Pinpoint the cell where the given text exists, returning its [x, y] midpoint coordinate. 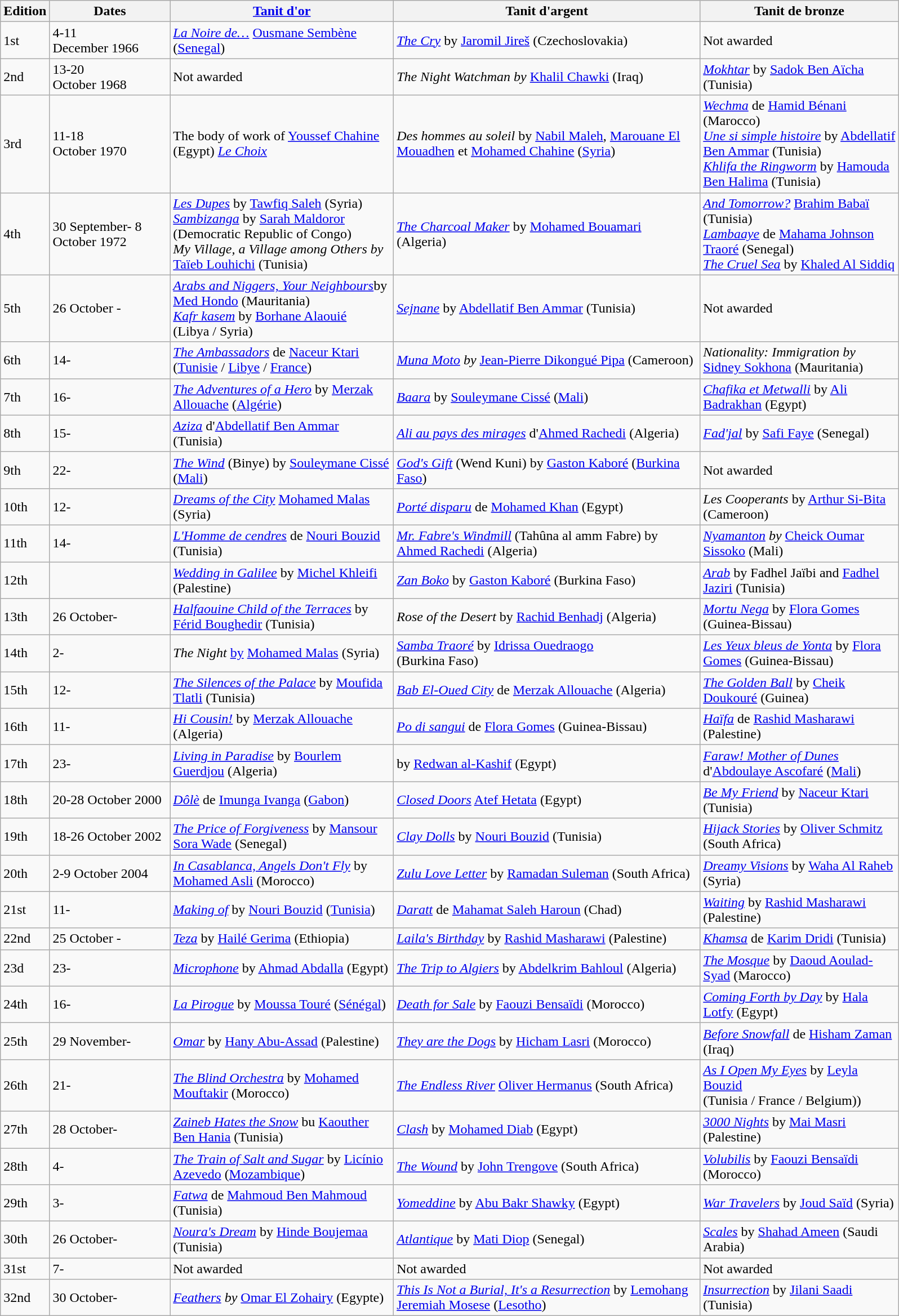
22nd [25, 939]
Zaineb Hates the Snow bu Kaouther Ben Hania (Tunisia) [282, 1130]
The Adventures of a Hero by Merzak Allouache (Algérie) [282, 396]
Samba Traoré by Idrissa Ouedraogo(Burkina Faso) [547, 653]
11th [25, 543]
20-28 October 2000 [110, 800]
7- [110, 1269]
Waiting by Rashid Masharawi (Palestine) [799, 910]
War Travelers by Joud Saïd (Syria) [799, 1203]
Living in Paradise by Bourlem Guerdjou (Algeria) [282, 764]
Before Snowfall de Hisham Zaman (Iraq) [799, 1041]
32nd [25, 1297]
And Tomorrow? Brahim Babaï (Tunisia)Lambaaye de Mahama Johnson Traoré (Senegal)The Cruel Sea by Khaled Al Siddiq [799, 234]
The Silences of the Palace by Moufida Tlatli (Tunisia) [282, 690]
Clay Dolls by Nouri Bouzid (Tunisia) [547, 837]
25 October - [110, 939]
The Ambassadors de Naceur Ktari (Tunisie / Libye / France) [282, 360]
24th [25, 1005]
18th [25, 800]
Hi Cousin! by Merzak Allouache (Algeria) [282, 726]
3rd [25, 144]
2nd [25, 77]
17th [25, 764]
Halfaouine Child of the Terraces by Férid Boughedir (Tunisia) [282, 617]
Dates [110, 11]
Be My Friend by Naceur Ktari (Tunisia) [799, 800]
Sejnane by Abdellatif Ben Ammar (Tunisia) [547, 309]
Closed Doors Atef Hetata (Egypt) [547, 800]
3- [110, 1203]
2- [110, 653]
28 October- [110, 1130]
30 September- 8 October 1972 [110, 234]
The Price of Forgiveness by Mansour Sora Wade (Senegal) [282, 837]
Mortu Nega by Flora Gomes (Guinea-Bissau) [799, 617]
Dreams of the City Mohamed Malas (Syria) [282, 507]
15- [110, 434]
The Cry by Jaromil Jireš (Czechoslovakia) [547, 41]
15th [25, 690]
21st [25, 910]
Porté disparu de Mohamed Khan (Egypt) [547, 507]
Yomeddine by Abu Bakr Shawky (Egypt) [547, 1203]
3000 Nights by Mai Masri (Palestine) [799, 1130]
4th [25, 234]
25th [25, 1041]
Daratt de Mahamat Saleh Haroun (Chad) [547, 910]
The Mosque by Daoud Aoulad-Syad (Marocco) [799, 967]
Dreamy Visions by Waha Al Raheb (Syria) [799, 873]
16th [25, 726]
The Trip to Algiers by Abdelkrim Bahloul (Algeria) [547, 967]
Tanit d'or [282, 11]
Khamsa de Karim Dridi (Tunisia) [799, 939]
Volubilis by Faouzi Bensaïdi (Morocco) [799, 1166]
Fatwa de Mahmoud Ben Mahmoud (Tunisia) [282, 1203]
Making of by Nouri Bouzid (Tunisia) [282, 910]
Faraw! Mother of Dunes d'Abdoulaye Ascofaré (Mali) [799, 764]
The body of work of Youssef Chahine (Egypt) Le Choix [282, 144]
Death for Sale by Faouzi Bensaïdi (Morocco) [547, 1005]
Noura's Dream by Hinde Boujemaa (Tunisia) [282, 1240]
26th [25, 1085]
Nyamanton by Cheick Oumar Sissoko (Mali) [799, 543]
The Endless River Oliver Hermanus (South Africa) [547, 1085]
Rose of the Desert by Rachid Benhadj (Algeria) [547, 617]
The Wind (Binye) by Souleymane Cissé (Mali) [282, 470]
Atlantique by Mati Diop (Senegal) [547, 1240]
Tanit d'argent [547, 11]
8th [25, 434]
Wechma de Hamid Bénani (Marocco)Une si simple histoire by Abdellatif Ben Ammar (Tunisia)Khlifa the Ringworm by Hamouda Ben Halima (Tunisia) [799, 144]
The Golden Ball by Cheik Doukouré (Guinea) [799, 690]
Nationality: Immigration by Sidney Sokhona (Mauritania) [799, 360]
Clash by Mohamed Diab (Egypt) [547, 1130]
30th [25, 1240]
The Blind Orchestra by Mohamed Mouftakir (Morocco) [282, 1085]
27th [25, 1130]
13th [25, 617]
Wedding in Galilee by Michel Khleifi (Palestine) [282, 580]
The Night by Mohamed Malas (Syria) [282, 653]
The Train of Salt and Sugar by Licínio Azevedo (Mozambique) [282, 1166]
L'Homme de cendres de Nouri Bouzid (Tunisia) [282, 543]
Edition [25, 11]
1st [25, 41]
Dôlè de Imunga Ivanga (Gabon) [282, 800]
Les Cooperants by Arthur Si-Bita (Cameroon) [799, 507]
Muna Moto by Jean-Pierre Dikongué Pipa (Cameroon) [547, 360]
6th [25, 360]
Zulu Love Letter by Ramadan Suleman (South Africa) [547, 873]
The Charcoal Maker by Mohamed Bouamari(Algeria) [547, 234]
This Is Not a Burial, It's a Resurrection by Lemohang Jeremiah Mosese (Lesotho) [547, 1297]
20th [25, 873]
Coming Forth by Day by Hala Lotfy (Egypt) [799, 1005]
As I Open My Eyes by Leyla Bouzid(Tunisia / France / Belgium)) [799, 1085]
by Redwan al-Kashif (Egypt) [547, 764]
Microphone by Ahmad Abdalla (Egypt) [282, 967]
Po di sangui de Flora Gomes (Guinea-Bissau) [547, 726]
Bab El-Oued City de Merzak Allouache (Algeria) [547, 690]
7th [25, 396]
God's Gift (Wend Kuni) by Gaston Kaboré (Burkina Faso) [547, 470]
18-26 October 2002 [110, 837]
Chafika et Metwalli by Ali Badrakhan (Egypt) [799, 396]
5th [25, 309]
Insurrection by Jilani Saadi (Tunisia) [799, 1297]
30 October- [110, 1297]
11-18October 1970 [110, 144]
10th [25, 507]
4- [110, 1166]
Omar by Hany Abu-Assad (Palestine) [282, 1041]
12th [25, 580]
19th [25, 837]
4-11December 1966 [110, 41]
Mokhtar by Sadok Ben Aïcha(Tunisia) [799, 77]
Fad'jal by Safi Faye (Senegal) [799, 434]
Zan Boko by Gaston Kaboré (Burkina Faso) [547, 580]
Feathers by Omar El Zohairy (Egypte) [282, 1297]
Mr. Fabre's Windmill (Tahûna al amm Fabre) by Ahmed Rachedi (Algeria) [547, 543]
Baara by Souleymane Cissé (Mali) [547, 396]
29th [25, 1203]
23d [25, 967]
Scales by Shahad Ameen (Saudi Arabia) [799, 1240]
21- [110, 1085]
29 November- [110, 1041]
The Night Watchman by Khalil Chawki (Iraq) [547, 77]
Haïfa de Rashid Masharawi(Palestine) [799, 726]
They are the Dogs by Hicham Lasri (Morocco) [547, 1041]
22- [110, 470]
La Noire de… Ousmane Sembène(Senegal) [282, 41]
The Wound by John Trengove (South Africa) [547, 1166]
9th [25, 470]
Arab by Fadhel Jaïbi and Fadhel Jaziri (Tunisia) [799, 580]
Arabs and Niggers, Your Neighboursby Med Hondo (Mauritania)Kafr kasem by Borhane Alaouié(Libya / Syria) [282, 309]
Tanit de bronze [799, 11]
Aziza d'Abdellatif Ben Ammar (Tunisia) [282, 434]
Teza by Hailé Gerima (Ethiopia) [282, 939]
14th [25, 653]
28th [25, 1166]
31st [25, 1269]
13-20October 1968 [110, 77]
Laila's Birthday by Rashid Masharawi (Palestine) [547, 939]
Les Yeux bleus de Yonta by Flora Gomes (Guinea-Bissau) [799, 653]
Des hommes au soleil by Nabil Maleh, Marouane El Mouadhen et Mohamed Chahine (Syria) [547, 144]
In Casablanca, Angels Don't Fly by Mohamed Asli (Morocco) [282, 873]
La Pirogue by Moussa Touré (Sénégal) [282, 1005]
26 October - [110, 309]
Hijack Stories by Oliver Schmitz(South Africa) [799, 837]
Ali au pays des mirages d'Ahmed Rachedi (Algeria) [547, 434]
2-9 October 2004 [110, 873]
